Search for the cell housing the specified text and yield its [X, Y] center coordinate. 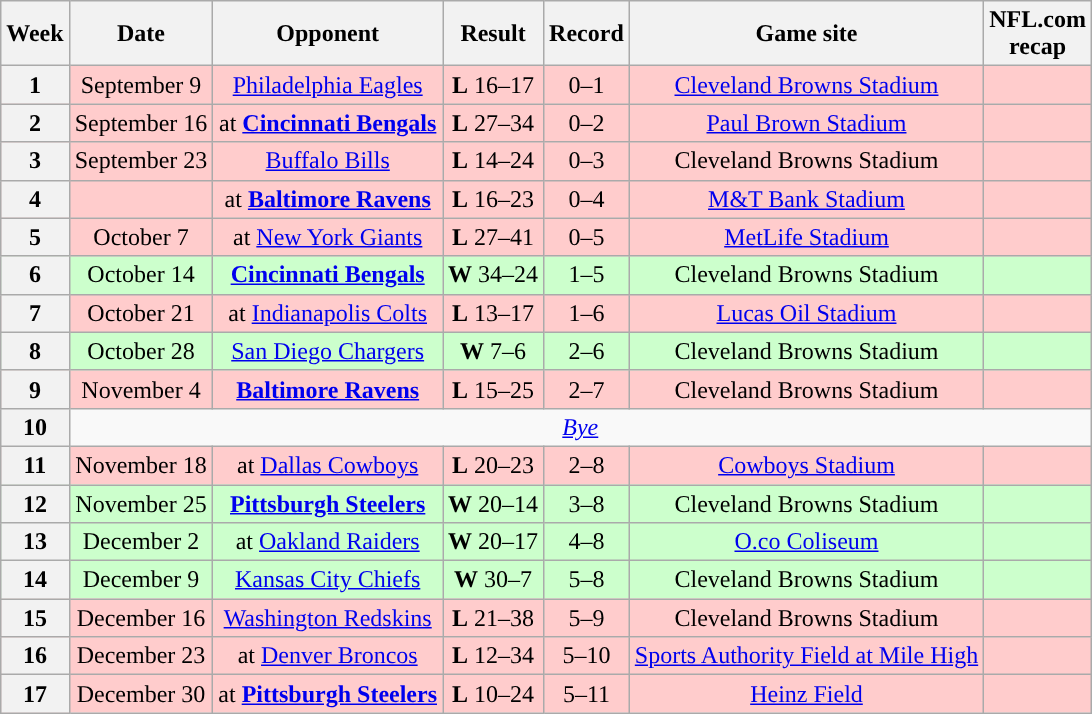
Kansas City Chiefs [328, 580]
5–11 [587, 694]
2–7 [587, 389]
O.co Coliseum [806, 542]
2 [35, 123]
at Indianapolis Colts [328, 313]
MetLife Stadium [806, 237]
W 30–7 [494, 580]
4–8 [587, 542]
1–5 [587, 275]
December 9 [141, 580]
L 14–24 [494, 161]
Heinz Field [806, 694]
17 [35, 694]
October 14 [141, 275]
NFL.comrecap [1038, 34]
W 7–6 [494, 351]
W 34–24 [494, 275]
L 13–17 [494, 313]
3 [35, 161]
5–9 [587, 618]
L 27–41 [494, 237]
October 21 [141, 313]
15 [35, 618]
13 [35, 542]
at Baltimore Ravens [328, 199]
L 27–34 [494, 123]
at Cincinnati Bengals [328, 123]
November 18 [141, 465]
4 [35, 199]
Washington Redskins [328, 618]
San Diego Chargers [328, 351]
Sports Authority Field at Mile High [806, 656]
Philadelphia Eagles [328, 85]
Bye [580, 427]
6 [35, 275]
December 2 [141, 542]
December 30 [141, 694]
October 7 [141, 237]
3–8 [587, 503]
Opponent [328, 34]
Paul Brown Stadium [806, 123]
December 23 [141, 656]
Cincinnati Bengals [328, 275]
September 23 [141, 161]
7 [35, 313]
0–2 [587, 123]
0–5 [587, 237]
9 [35, 389]
at Denver Broncos [328, 656]
16 [35, 656]
at Oakland Raiders [328, 542]
at Dallas Cowboys [328, 465]
L 16–17 [494, 85]
Week [35, 34]
Buffalo Bills [328, 161]
at New York Giants [328, 237]
W 20–14 [494, 503]
November 4 [141, 389]
L 21–38 [494, 618]
Game site [806, 34]
L 20–23 [494, 465]
Date [141, 34]
November 25 [141, 503]
5–10 [587, 656]
December 16 [141, 618]
10 [35, 427]
1 [35, 85]
Lucas Oil Stadium [806, 313]
L 12–34 [494, 656]
M&T Bank Stadium [806, 199]
Result [494, 34]
Record [587, 34]
0–4 [587, 199]
October 28 [141, 351]
Cowboys Stadium [806, 465]
8 [35, 351]
1–6 [587, 313]
at Pittsburgh Steelers [328, 694]
0–3 [587, 161]
L 15–25 [494, 389]
11 [35, 465]
L 16–23 [494, 199]
Pittsburgh Steelers [328, 503]
September 9 [141, 85]
12 [35, 503]
2–8 [587, 465]
Baltimore Ravens [328, 389]
5–8 [587, 580]
September 16 [141, 123]
5 [35, 237]
0–1 [587, 85]
2–6 [587, 351]
L 10–24 [494, 694]
14 [35, 580]
W 20–17 [494, 542]
